Find where the given text appears and provide that cell's center as (x, y) coordinate. 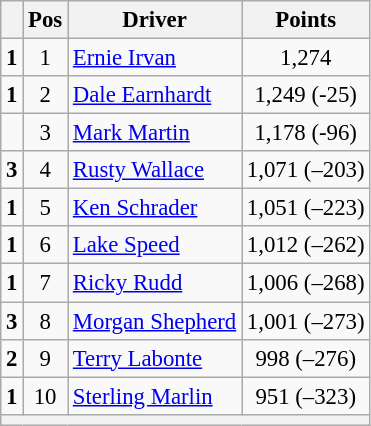
951 (–323) (306, 396)
Mark Martin (155, 133)
8 (46, 321)
Ernie Irvan (155, 58)
1,001 (–273) (306, 321)
Rusty Wallace (155, 170)
9 (46, 358)
4 (46, 170)
998 (–276) (306, 358)
1,012 (–262) (306, 245)
1,071 (–203) (306, 170)
Lake Speed (155, 245)
Sterling Marlin (155, 396)
1,051 (–223) (306, 208)
7 (46, 283)
1,178 (-96) (306, 133)
1,274 (306, 58)
Ken Schrader (155, 208)
Driver (155, 20)
Ricky Rudd (155, 283)
Morgan Shepherd (155, 321)
1,249 (-25) (306, 95)
1,006 (–268) (306, 283)
Points (306, 20)
Dale Earnhardt (155, 95)
6 (46, 245)
Pos (46, 20)
5 (46, 208)
Terry Labonte (155, 358)
10 (46, 396)
